Extract the (x, y) coordinate from the center of the cell holding the provided text.  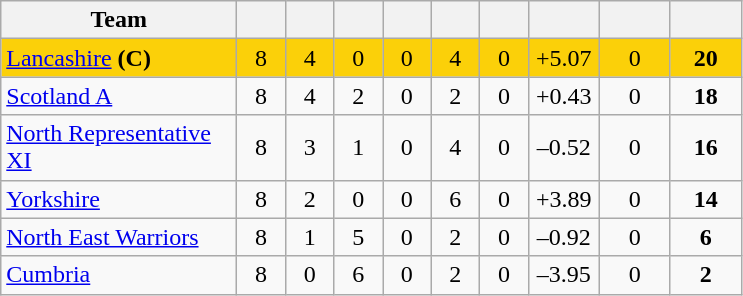
Cumbria (119, 275)
14 (706, 199)
Team (119, 20)
5 (358, 237)
North Representative XI (119, 148)
3 (310, 148)
16 (706, 148)
–3.95 (564, 275)
20 (706, 58)
Lancashire (C) (119, 58)
–0.92 (564, 237)
18 (706, 96)
Scotland A (119, 96)
+3.89 (564, 199)
North East Warriors (119, 237)
–0.52 (564, 148)
Yorkshire (119, 199)
+5.07 (564, 58)
+0.43 (564, 96)
